Provide the [x, y] coordinate of the cell's center where the given text is located.  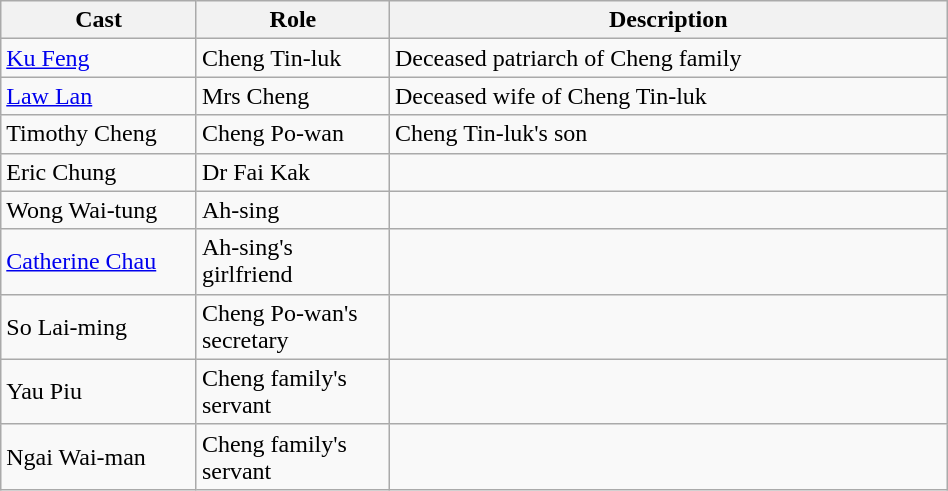
Yau Piu [99, 392]
Cheng Po-wan [292, 134]
Ah-sing's girlfriend [292, 262]
Dr Fai Kak [292, 172]
Cheng Tin-luk's son [668, 134]
Timothy Cheng [99, 134]
Cast [99, 20]
Description [668, 20]
Wong Wai-tung [99, 210]
Ah-sing [292, 210]
Mrs Cheng [292, 96]
Deceased wife of Cheng Tin-luk [668, 96]
Catherine Chau [99, 262]
Role [292, 20]
Ku Feng [99, 58]
So Lai-ming [99, 326]
Cheng Tin-luk [292, 58]
Law Lan [99, 96]
Deceased patriarch of Cheng family [668, 58]
Ngai Wai-man [99, 456]
Cheng Po-wan's secretary [292, 326]
Eric Chung [99, 172]
